Return the (X, Y) coordinate for the center point of the cell that contains the specified text.  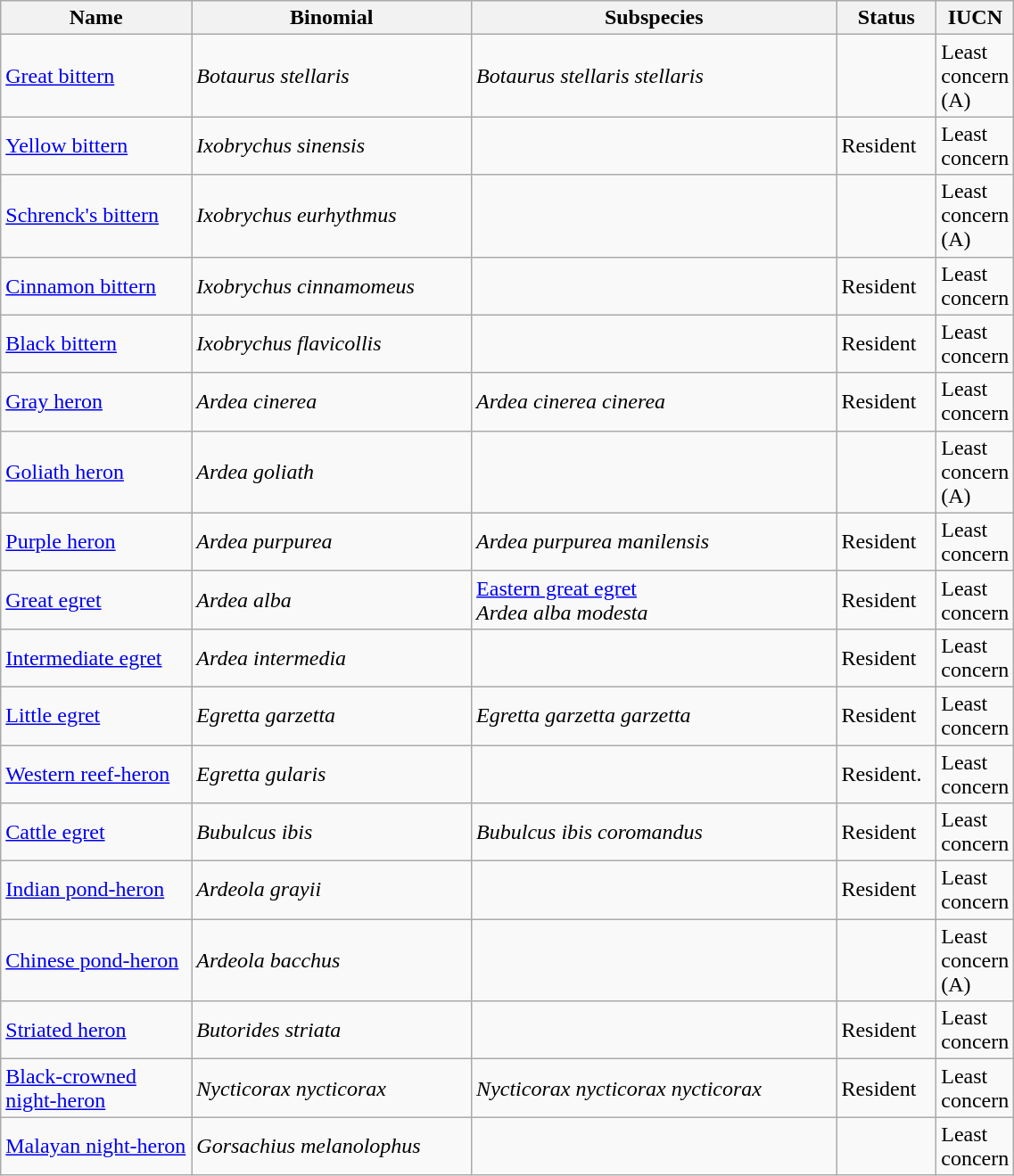
Striated heron (96, 1031)
Little egret (96, 715)
Bubulcus ibis (332, 833)
Black-crowned night-heron (96, 1088)
Ardea cinerea (332, 401)
Butorides striata (332, 1031)
Purple heron (96, 542)
Eastern great egretArdea alba modesta (655, 599)
Nycticorax nycticorax (332, 1088)
Botaurus stellaris stellaris (655, 76)
Cinnamon bittern (96, 285)
Black bittern (96, 344)
Binomial (332, 18)
Indian pond-heron (96, 890)
Egretta garzetta (332, 715)
Nycticorax nycticorax nycticorax (655, 1088)
Name (96, 18)
Ardea intermedia (332, 658)
Status (886, 18)
Ardeola grayii (332, 890)
Ixobrychus eurhythmus (332, 216)
Ardea alba (332, 599)
Ixobrychus sinensis (332, 146)
Ardea cinerea cinerea (655, 401)
Schrenck's bittern (96, 216)
Western reef-heron (96, 774)
IUCN (976, 18)
Malayan night-heron (96, 1147)
Ardeola bacchus (332, 960)
Ardea goliath (332, 472)
Egretta garzetta garzetta (655, 715)
Resident. (886, 774)
Botaurus stellaris (332, 76)
Subspecies (655, 18)
Ardea purpurea manilensis (655, 542)
Goliath heron (96, 472)
Cattle egret (96, 833)
Ixobrychus cinnamomeus (332, 285)
Chinese pond-heron (96, 960)
Great egret (96, 599)
Great bittern (96, 76)
Ixobrychus flavicollis (332, 344)
Gray heron (96, 401)
Bubulcus ibis coromandus (655, 833)
Egretta gularis (332, 774)
Intermediate egret (96, 658)
Gorsachius melanolophus (332, 1147)
Ardea purpurea (332, 542)
Yellow bittern (96, 146)
